Detect which cell encompasses the target text, then output its [X, Y] center coordinate. 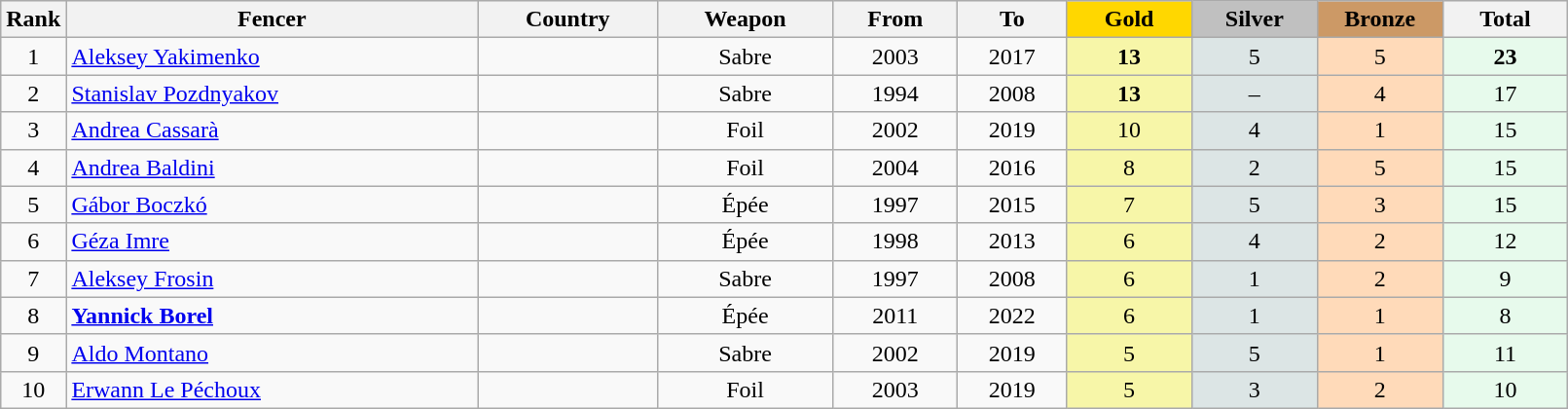
2022 [1012, 316]
11 [1505, 353]
2015 [1012, 204]
17 [1505, 93]
Stanislav Pozdnyakov [273, 93]
2004 [894, 167]
2017 [1012, 56]
Gold [1129, 19]
Aleksey Frosin [273, 279]
2013 [1012, 242]
Géza Imre [273, 242]
12 [1505, 242]
Yannick Borel [273, 316]
Andrea Baldini [273, 167]
1994 [894, 93]
Country [568, 19]
Aleksey Yakimenko [273, 56]
Weapon [746, 19]
Bronze [1380, 19]
2016 [1012, 167]
From [894, 19]
To [1012, 19]
2011 [894, 316]
Fencer [273, 19]
Andrea Cassarà [273, 130]
23 [1505, 56]
Total [1505, 19]
Rank [33, 19]
Erwann Le Péchoux [273, 390]
Gábor Boczkó [273, 204]
1998 [894, 242]
Silver [1254, 19]
– [1254, 93]
Aldo Montano [273, 353]
